From the cell containing the given text, extract its center point as [X, Y] coordinate. 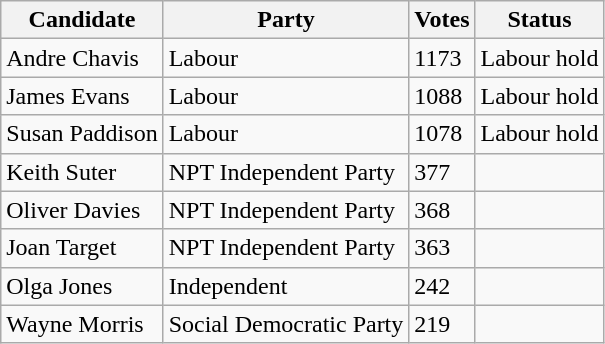
219 [442, 324]
1173 [442, 58]
Votes [442, 20]
1088 [442, 96]
Olga Jones [82, 286]
Wayne Morris [82, 324]
Oliver Davies [82, 210]
James Evans [82, 96]
363 [442, 248]
Andre Chavis [82, 58]
Status [540, 20]
Social Democratic Party [286, 324]
377 [442, 172]
Independent [286, 286]
Susan Paddison [82, 134]
Party [286, 20]
368 [442, 210]
Joan Target [82, 248]
1078 [442, 134]
242 [442, 286]
Candidate [82, 20]
Keith Suter [82, 172]
